Return (X, Y) of the center of cell containing provided text 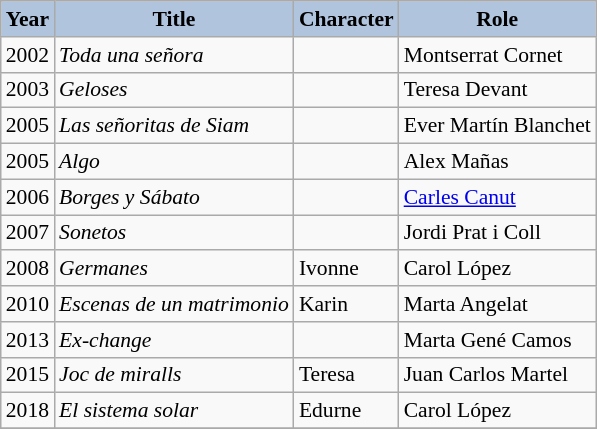
2006 (28, 197)
Role (498, 19)
2002 (28, 55)
Marta Gené Camos (498, 340)
Carles Canut (498, 197)
Karin (346, 304)
Geloses (174, 90)
Borges y Sábato (174, 197)
2018 (28, 411)
Algo (174, 162)
El sistema solar (174, 411)
Sonetos (174, 233)
Title (174, 19)
Las señoritas de Siam (174, 126)
2008 (28, 269)
Ever Martín Blanchet (498, 126)
Character (346, 19)
Marta Angelat (498, 304)
Edurne (346, 411)
2010 (28, 304)
Teresa Devant (498, 90)
2007 (28, 233)
Juan Carlos Martel (498, 375)
Ex-change (174, 340)
Joc de miralls (174, 375)
Toda una señora (174, 55)
Year (28, 19)
Teresa (346, 375)
2015 (28, 375)
Alex Mañas (498, 162)
Escenas de un matrimonio (174, 304)
Germanes (174, 269)
Jordi Prat i Coll (498, 233)
Ivonne (346, 269)
2013 (28, 340)
2003 (28, 90)
Montserrat Cornet (498, 55)
